Provide the [X, Y] coordinate of the cell's center where the given text is located.  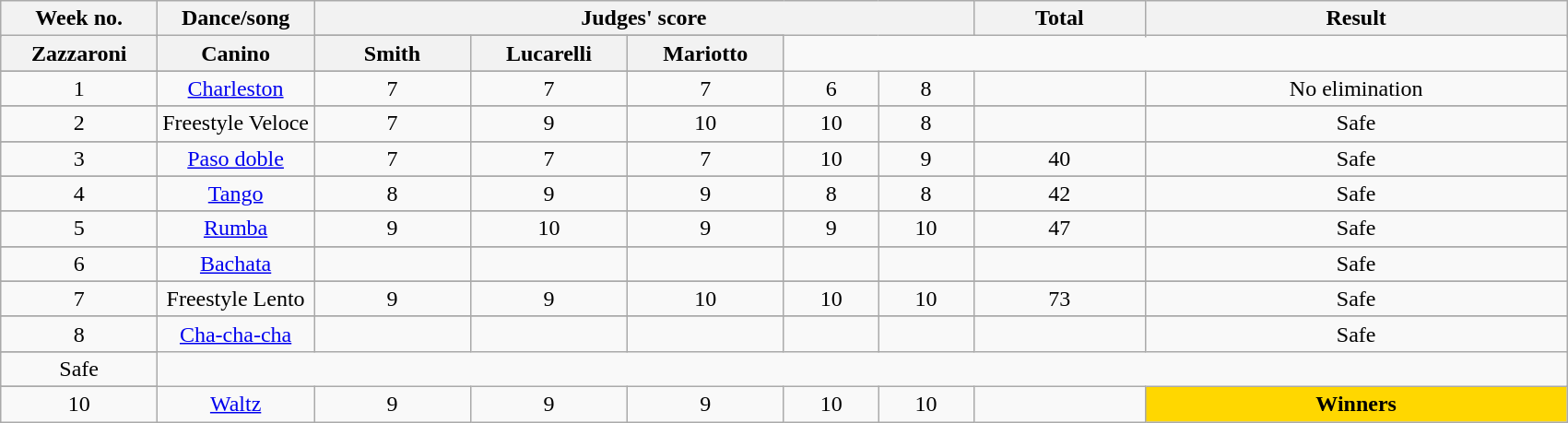
40 [1060, 159]
73 [1060, 299]
Result [1357, 18]
Cha-cha-cha [236, 334]
Winners [1357, 404]
Paso doble [236, 159]
Dance/song [236, 18]
Bachata [236, 264]
Mariotto [705, 53]
Judges' score [644, 18]
4 [79, 194]
2 [79, 123]
Total [1060, 18]
Waltz [236, 404]
Lucarelli [548, 53]
3 [79, 159]
Week no. [79, 18]
42 [1060, 194]
Zazzaroni [79, 53]
Rumba [236, 229]
Tango [236, 194]
Charleston [236, 88]
1 [79, 88]
Smith [393, 53]
5 [79, 229]
Canino [236, 53]
No elimination [1357, 88]
Freestyle Lento [236, 299]
47 [1060, 229]
Freestyle Veloce [236, 123]
